Extract the [x, y] coordinate from the center of the cell holding the provided text.  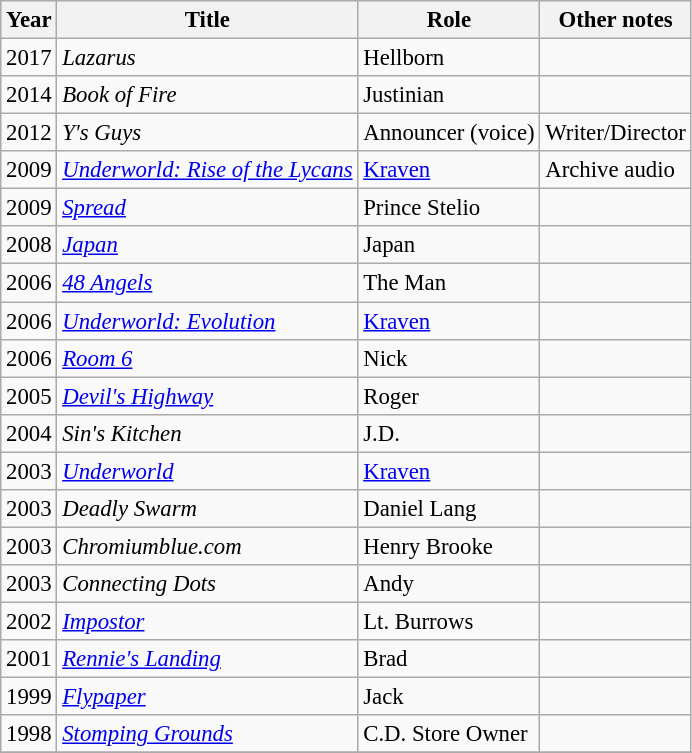
Henry Brooke [449, 546]
48 Angels [208, 283]
2002 [29, 621]
Hellborn [449, 58]
Prince Stelio [449, 208]
Other notes [616, 20]
Role [449, 20]
2005 [29, 396]
Underworld: Evolution [208, 321]
Year [29, 20]
Underworld [208, 471]
Impostor [208, 621]
Brad [449, 659]
Justinian [449, 95]
2004 [29, 433]
Announcer (voice) [449, 133]
J.D. [449, 433]
Nick [449, 358]
Title [208, 20]
2012 [29, 133]
1999 [29, 697]
Lazarus [208, 58]
Chromiumblue.com [208, 546]
Spread [208, 208]
2008 [29, 245]
Andy [449, 584]
Flypaper [208, 697]
2001 [29, 659]
Writer/Director [616, 133]
Book of Fire [208, 95]
Connecting Dots [208, 584]
Stomping Grounds [208, 734]
2017 [29, 58]
The Man [449, 283]
Jack [449, 697]
Deadly Swarm [208, 509]
Roger [449, 396]
2014 [29, 95]
Y's Guys [208, 133]
Archive audio [616, 170]
Underworld: Rise of the Lycans [208, 170]
Room 6 [208, 358]
1998 [29, 734]
C.D. Store Owner [449, 734]
Lt. Burrows [449, 621]
Sin's Kitchen [208, 433]
Devil's Highway [208, 396]
Rennie's Landing [208, 659]
Daniel Lang [449, 509]
